Return [x, y] of the center of cell containing provided text 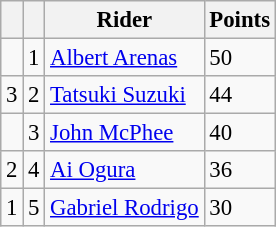
Gabriel Rodrigo [124, 208]
44 [240, 95]
Ai Ogura [124, 170]
Points [240, 20]
50 [240, 58]
5 [34, 208]
Albert Arenas [124, 58]
Rider [124, 20]
Tatsuki Suzuki [124, 95]
4 [34, 170]
36 [240, 170]
40 [240, 133]
30 [240, 208]
John McPhee [124, 133]
